Determine the [X, Y] coordinate at the center of the cell enclosing the given text.  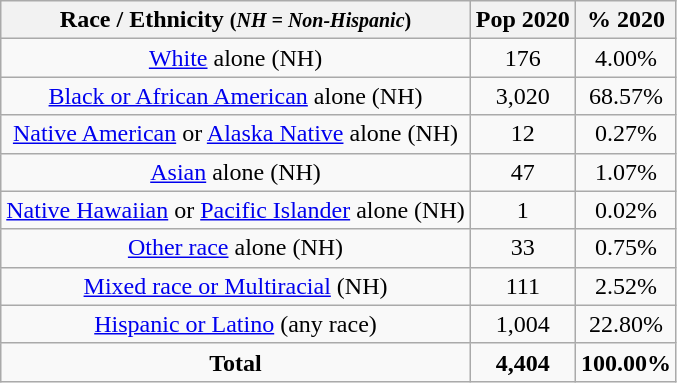
100.00% [626, 362]
Native Hawaiian or Pacific Islander alone (NH) [236, 210]
White alone (NH) [236, 58]
176 [522, 58]
3,020 [522, 96]
2.52% [626, 286]
Pop 2020 [522, 20]
1 [522, 210]
Native American or Alaska Native alone (NH) [236, 134]
Race / Ethnicity (NH = Non-Hispanic) [236, 20]
1,004 [522, 324]
0.27% [626, 134]
1.07% [626, 172]
12 [522, 134]
111 [522, 286]
Hispanic or Latino (any race) [236, 324]
68.57% [626, 96]
% 2020 [626, 20]
Total [236, 362]
Asian alone (NH) [236, 172]
47 [522, 172]
22.80% [626, 324]
0.75% [626, 248]
Mixed race or Multiracial (NH) [236, 286]
Other race alone (NH) [236, 248]
33 [522, 248]
Black or African American alone (NH) [236, 96]
4.00% [626, 58]
4,404 [522, 362]
0.02% [626, 210]
